For the text-containing cell, return its midpoint in (X, Y) coordinate format. 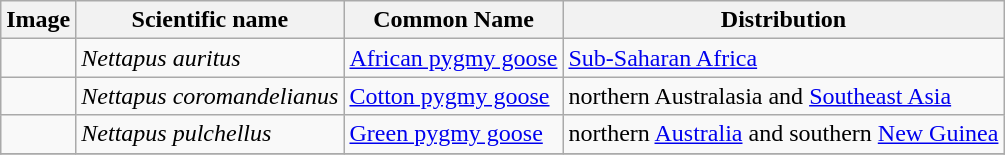
Cotton pygmy goose (454, 96)
Nettapus coromandelianus (210, 96)
African pygmy goose (454, 58)
Nettapus pulchellus (210, 134)
Common Name (454, 20)
Scientific name (210, 20)
Sub-Saharan Africa (784, 58)
Green pygmy goose (454, 134)
Distribution (784, 20)
Image (38, 20)
Nettapus auritus (210, 58)
northern Australasia and Southeast Asia (784, 96)
northern Australia and southern New Guinea (784, 134)
